Locate the cell with the specified text and output its [x, y] center coordinate. 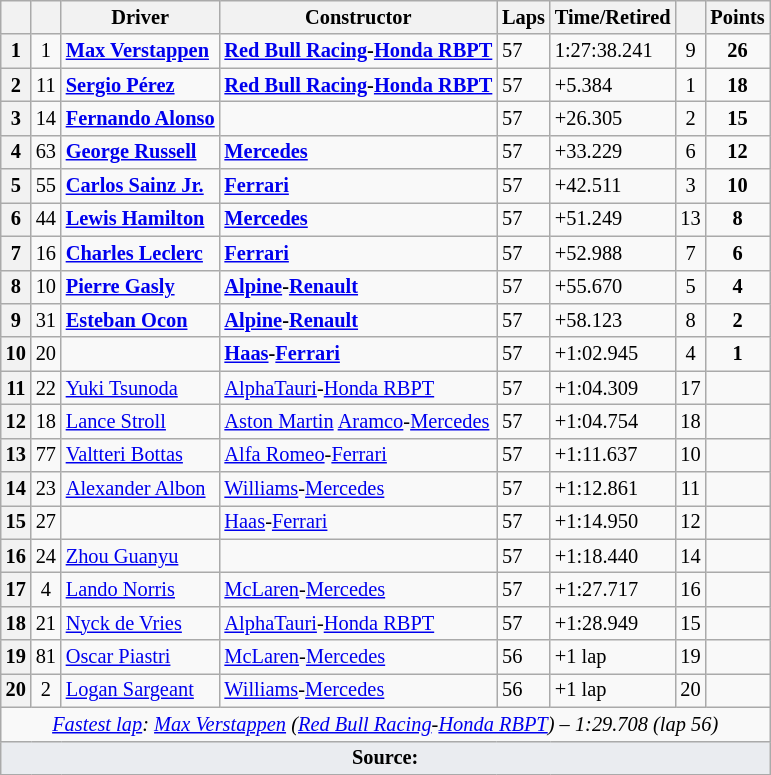
26 [738, 51]
Constructor [359, 17]
+1:04.754 [613, 421]
+5.384 [613, 85]
Charles Leclerc [140, 253]
+55.670 [613, 287]
Alfa Romeo-Ferrari [359, 455]
+51.249 [613, 219]
22 [46, 388]
Aston Martin Aramco-Mercedes [359, 421]
+1:02.945 [613, 354]
Max Verstappen [140, 51]
Yuki Tsunoda [140, 388]
+58.123 [613, 320]
Fernando Alonso [140, 118]
Logan Sargeant [140, 690]
Source: [386, 758]
Nyck de Vries [140, 623]
Fastest lap: Max Verstappen (Red Bull Racing-Honda RBPT) – 1:29.708 (lap 56) [386, 724]
Esteban Ocon [140, 320]
23 [46, 489]
1:27:38.241 [613, 51]
24 [46, 556]
+1:28.949 [613, 623]
31 [46, 320]
Oscar Piastri [140, 657]
Lance Stroll [140, 421]
+1:18.440 [613, 556]
Carlos Sainz Jr. [140, 186]
27 [46, 522]
George Russell [140, 152]
+1:12.861 [613, 489]
Zhou Guanyu [140, 556]
Laps [524, 17]
44 [46, 219]
+1:04.309 [613, 388]
+1:27.717 [613, 589]
Sergio Pérez [140, 85]
+42.511 [613, 186]
+52.988 [613, 253]
+26.305 [613, 118]
21 [46, 623]
Points [738, 17]
Pierre Gasly [140, 287]
55 [46, 186]
+33.229 [613, 152]
Driver [140, 17]
+1:11.637 [613, 455]
81 [46, 657]
Valtteri Bottas [140, 455]
77 [46, 455]
+1:14.950 [613, 522]
Time/Retired [613, 17]
Lando Norris [140, 589]
63 [46, 152]
Lewis Hamilton [140, 219]
Alexander Albon [140, 489]
